Capture the cell that displays the provided text and extract its (X, Y) central coordinate. 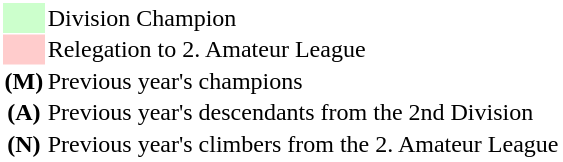
Previous year's climbers from the 2. Amateur League (303, 144)
(M) (24, 81)
Division Champion (303, 18)
(A) (24, 113)
Previous year's champions (303, 81)
Relegation to 2. Amateur League (303, 49)
(N) (24, 144)
Previous year's descendants from the 2nd Division (303, 113)
